Search for the cell housing the specified text and yield its (x, y) center coordinate. 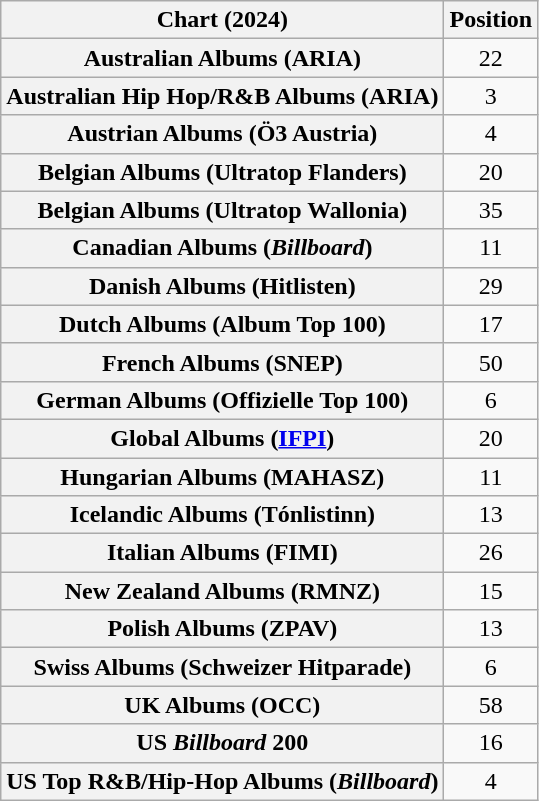
35 (491, 210)
17 (491, 324)
French Albums (SNEP) (222, 362)
58 (491, 705)
Belgian Albums (Ultratop Wallonia) (222, 210)
US Top R&B/Hip-Hop Albums (Billboard) (222, 781)
50 (491, 362)
Italian Albums (FIMI) (222, 553)
UK Albums (OCC) (222, 705)
Position (491, 20)
Global Albums (IFPI) (222, 438)
16 (491, 743)
22 (491, 58)
3 (491, 96)
29 (491, 286)
German Albums (Offizielle Top 100) (222, 400)
New Zealand Albums (RMNZ) (222, 591)
Swiss Albums (Schweizer Hitparade) (222, 667)
Chart (2024) (222, 20)
Dutch Albums (Album Top 100) (222, 324)
Australian Hip Hop/R&B Albums (ARIA) (222, 96)
Australian Albums (ARIA) (222, 58)
Belgian Albums (Ultratop Flanders) (222, 172)
Icelandic Albums (Tónlistinn) (222, 515)
15 (491, 591)
Danish Albums (Hitlisten) (222, 286)
Polish Albums (ZPAV) (222, 629)
26 (491, 553)
US Billboard 200 (222, 743)
Canadian Albums (Billboard) (222, 248)
Hungarian Albums (MAHASZ) (222, 477)
Austrian Albums (Ö3 Austria) (222, 134)
